Capture the cell that displays the provided text and extract its (X, Y) central coordinate. 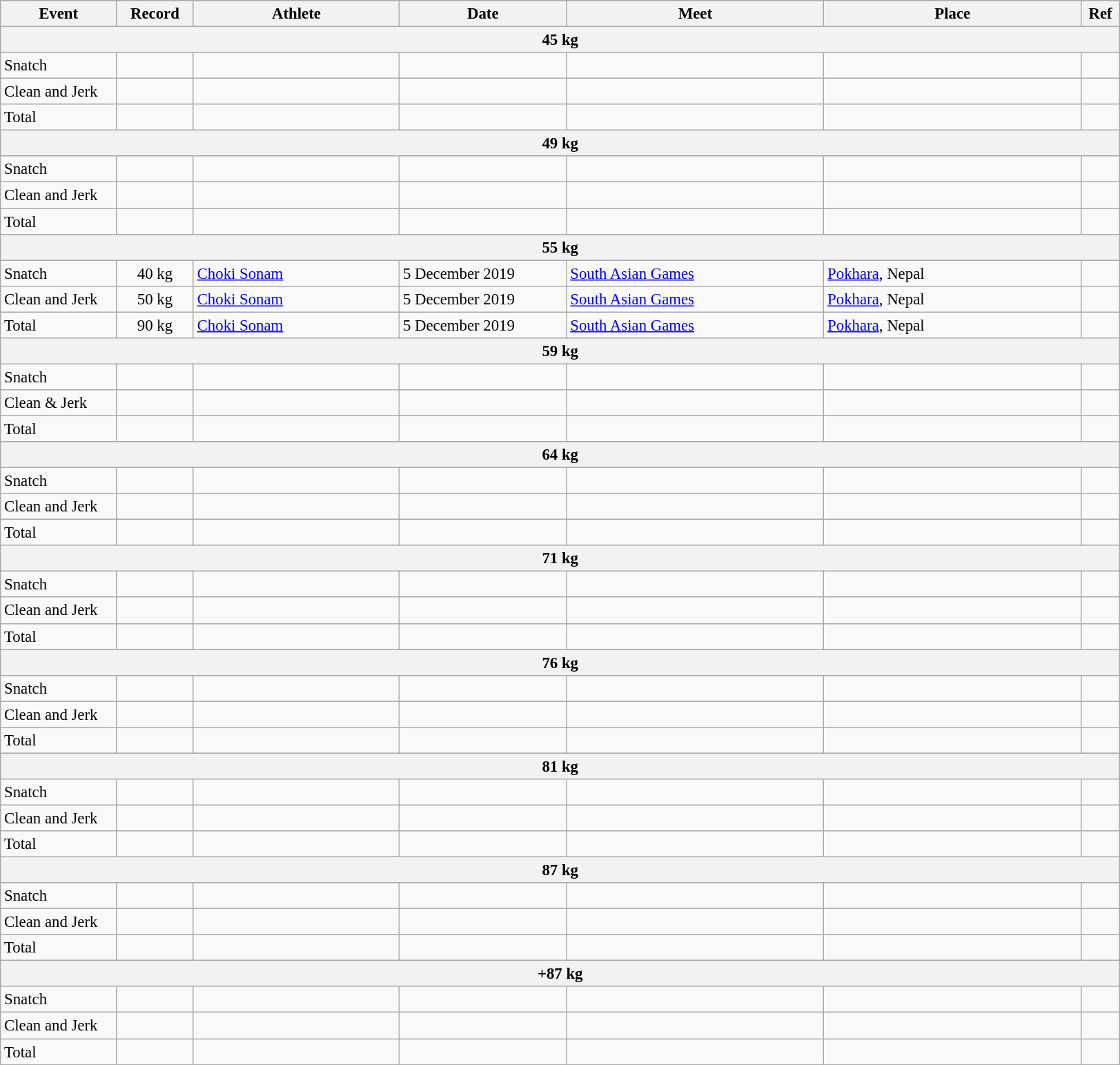
81 kg (560, 766)
Ref (1101, 14)
49 kg (560, 144)
71 kg (560, 558)
Event (59, 14)
Record (155, 14)
87 kg (560, 870)
Place (952, 14)
45 kg (560, 40)
40 kg (155, 273)
76 kg (560, 663)
Date (483, 14)
55 kg (560, 247)
64 kg (560, 455)
90 kg (155, 325)
+87 kg (560, 974)
Meet (696, 14)
Clean & Jerk (59, 403)
50 kg (155, 299)
Athlete (296, 14)
59 kg (560, 351)
